Scan for the cell matching the given text and deliver its (x, y) coordinate at center. 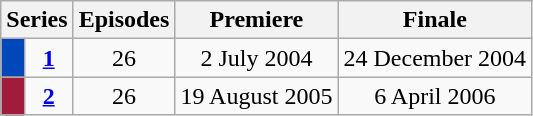
Episodes (124, 20)
2 (48, 96)
Premiere (256, 20)
1 (48, 58)
19 August 2005 (256, 96)
2 July 2004 (256, 58)
Finale (435, 20)
24 December 2004 (435, 58)
Series (37, 20)
6 April 2006 (435, 96)
